Detect which cell encompasses the target text, then output its [x, y] center coordinate. 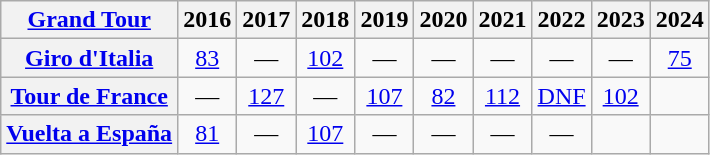
2018 [326, 20]
2024 [680, 20]
2022 [562, 20]
2019 [384, 20]
Tour de France [90, 96]
Giro d'Italia [90, 58]
2023 [620, 20]
2017 [266, 20]
Grand Tour [90, 20]
81 [208, 134]
Vuelta a España [90, 134]
2016 [208, 20]
2021 [502, 20]
DNF [562, 96]
127 [266, 96]
75 [680, 58]
2020 [444, 20]
83 [208, 58]
112 [502, 96]
82 [444, 96]
